Detect which cell encompasses the target text, then output its (X, Y) center coordinate. 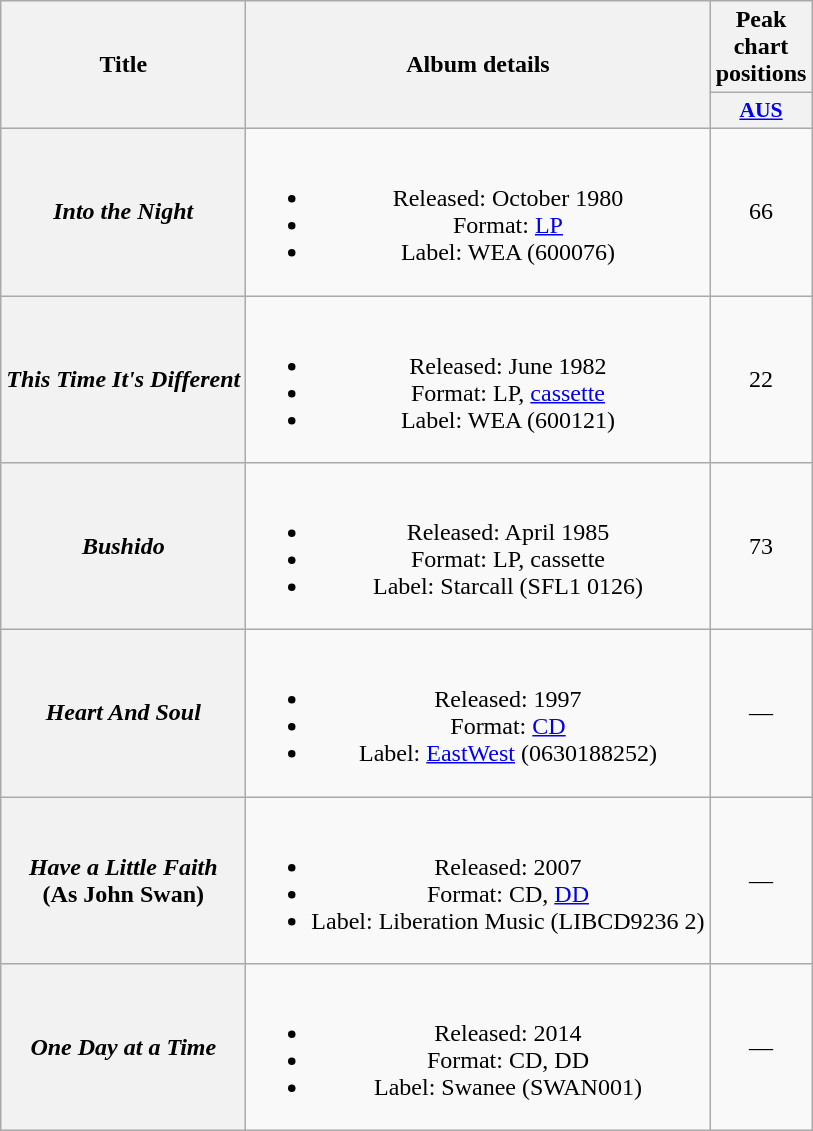
Heart And Soul (124, 714)
22 (761, 380)
Have a Little Faith (As John Swan) (124, 880)
Album details (478, 65)
One Day at a Time (124, 1048)
Bushido (124, 546)
66 (761, 212)
Released: 1997Format: CDLabel: EastWest (0630188252) (478, 714)
Peak chart positions (761, 47)
Released: 2014Format: CD, DDLabel: Swanee (SWAN001) (478, 1048)
Released: October 1980Format: LPLabel: WEA (600076) (478, 212)
Released: 2007Format: CD, DDLabel: Liberation Music (LIBCD9236 2) (478, 880)
Into the Night (124, 212)
Released: April 1985Format: LP, cassetteLabel: Starcall (SFL1 0126) (478, 546)
73 (761, 546)
AUS (761, 111)
Released: June 1982Format: LP, cassetteLabel: WEA (600121) (478, 380)
Title (124, 65)
This Time It's Different (124, 380)
